Return the (X, Y) coordinate for the center point of the cell that contains the specified text.  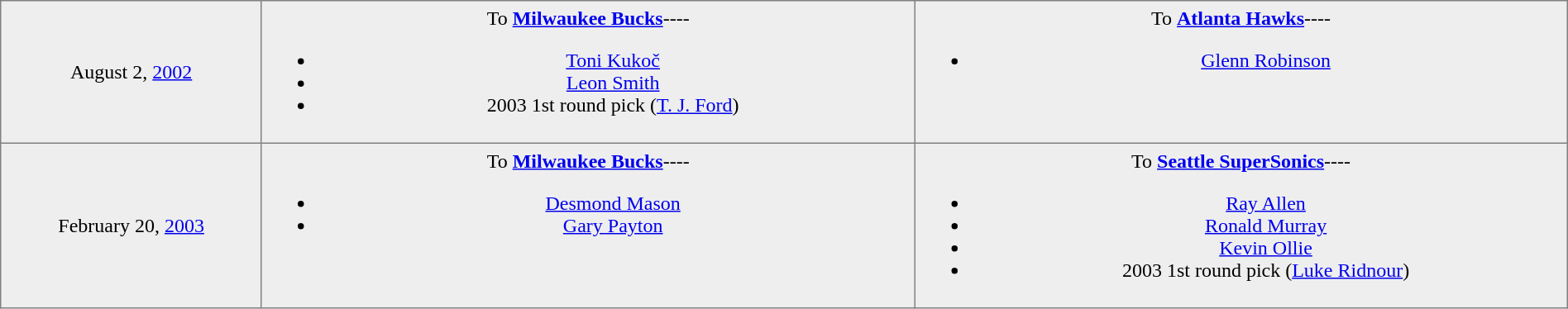
To Milwaukee Bucks----Desmond MasonGary Payton (587, 226)
To Atlanta Hawks----Glenn Robinson (1241, 72)
February 20, 2003 (131, 226)
To Seattle SuperSonics----Ray AllenRonald MurrayKevin Ollie2003 1st round pick (Luke Ridnour) (1241, 226)
To Milwaukee Bucks----Toni KukočLeon Smith2003 1st round pick (T. J. Ford) (587, 72)
August 2, 2002 (131, 72)
